Return [X, Y] of the center of cell containing provided text 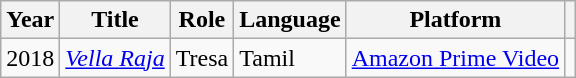
Platform [455, 20]
Tresa [202, 58]
Tamil [290, 58]
Amazon Prime Video [455, 58]
2018 [30, 58]
Vella Raja [115, 58]
Year [30, 20]
Title [115, 20]
Language [290, 20]
Role [202, 20]
